Determine the [X, Y] coordinate at the center of the cell enclosing the given text.  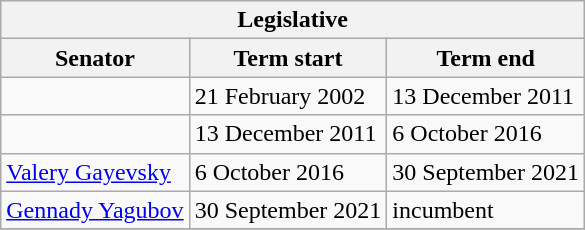
21 February 2002 [288, 96]
Term start [288, 58]
Legislative [293, 20]
incumbent [486, 210]
Term end [486, 58]
Valery Gayevsky [95, 172]
Senator [95, 58]
Gennady Yagubov [95, 210]
